Capture the cell that displays the provided text and extract its [x, y] central coordinate. 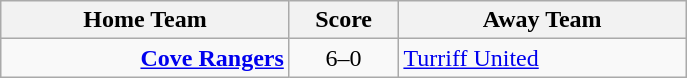
Away Team [542, 20]
Score [344, 20]
Home Team [146, 20]
Cove Rangers [146, 58]
6–0 [344, 58]
Turriff United [542, 58]
